Return (x, y) of the center of cell containing provided text 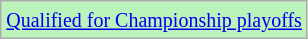
Qualified for Championship playoffs (154, 20)
